Return [x, y] of the center of cell containing provided text 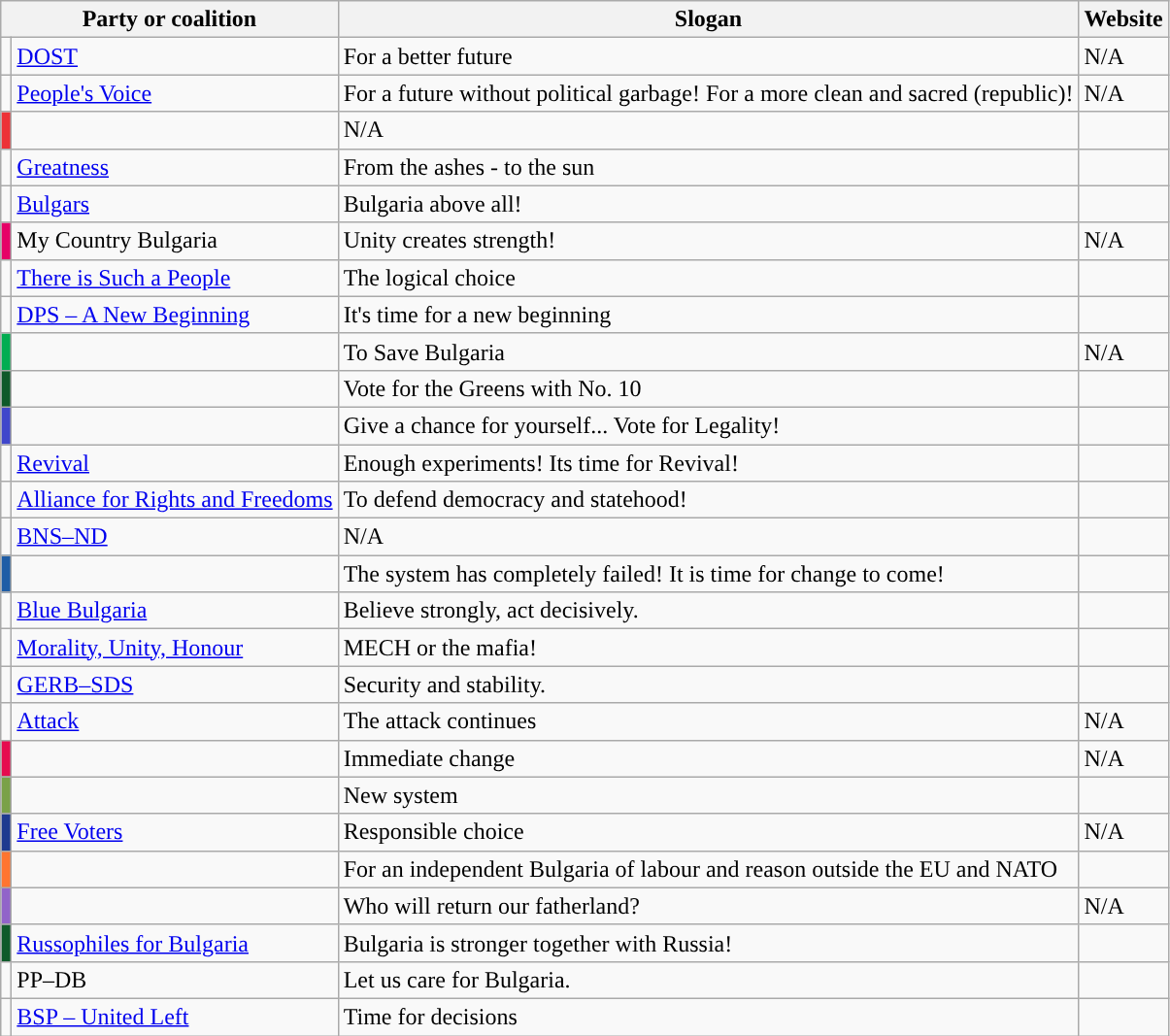
PP–DB [175, 980]
Time for decisions [709, 1017]
It's time for a new beginning [709, 315]
Blue Bulgaria [175, 611]
There is Such a People [175, 278]
Bulgaria above all! [709, 204]
Russophiles for Bulgaria [175, 943]
To Save Bulgaria [709, 351]
Unity creates strength! [709, 241]
Revival [175, 463]
For a better future [709, 56]
People's Voice [175, 93]
Immediate change [709, 758]
DOST [175, 56]
Responsible choice [709, 832]
Enough experiments! Its time for Revival! [709, 463]
Who will return our fatherland? [709, 906]
Attack [175, 721]
To defend democracy and statehood! [709, 500]
Believe strongly, act decisively. [709, 611]
MECH or the mafia! [709, 648]
Slogan [709, 19]
New system [709, 795]
Party or coalition [169, 19]
The attack continues [709, 721]
GERB–SDS [175, 685]
Greatness [175, 167]
Free Voters [175, 832]
BNS–ND [175, 537]
Morality, Unity, Honour [175, 648]
My Country Bulgaria [175, 241]
Bulgars [175, 204]
For an independent Bulgaria of labour and reason outside the EU and NATO [709, 869]
From the ashes - to the sun [709, 167]
Bulgaria is stronger together with Russia! [709, 943]
Give a chance for yourself... Vote for Legality! [709, 425]
DPS – A New Beginning [175, 315]
Website [1123, 19]
BSP – United Left [175, 1017]
The logical choice [709, 278]
Security and stability. [709, 685]
Let us care for Bulgaria. [709, 980]
Vote for the Greens with No. 10 [709, 388]
For a future without political garbage! For a more clean and sacred (republic)! [709, 93]
The system has completely failed! It is time for change to come! [709, 574]
Alliance for Rights and Freedoms [175, 500]
